Output the (x, y) coordinate of the center of the cell containing the given text.  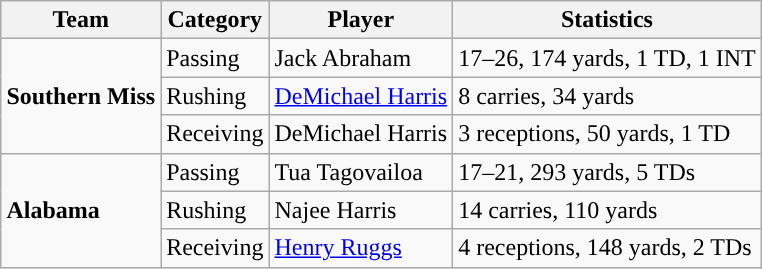
Statistics (608, 20)
Southern Miss (81, 96)
4 receptions, 148 yards, 2 TDs (608, 248)
Player (361, 20)
17–21, 293 yards, 5 TDs (608, 172)
Najee Harris (361, 210)
14 carries, 110 yards (608, 210)
Category (215, 20)
Team (81, 20)
Henry Ruggs (361, 248)
17–26, 174 yards, 1 TD, 1 INT (608, 58)
Tua Tagovailoa (361, 172)
8 carries, 34 yards (608, 96)
Jack Abraham (361, 58)
Alabama (81, 210)
3 receptions, 50 yards, 1 TD (608, 134)
